Return the (X, Y) coordinate for the center point of the cell that contains the specified text.  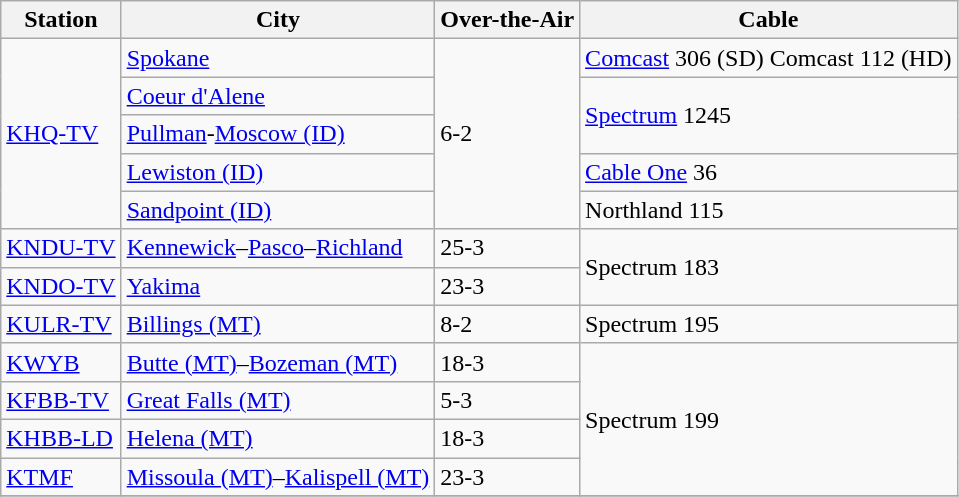
8-2 (508, 324)
Spectrum 199 (768, 419)
Coeur d'Alene (278, 96)
Station (61, 20)
KNDO-TV (61, 286)
Cable One 36 (768, 172)
Yakima (278, 286)
Spokane (278, 58)
KFBB-TV (61, 400)
Spectrum 183 (768, 267)
KHQ-TV (61, 134)
Lewiston (ID) (278, 172)
25-3 (508, 248)
Spectrum 1245 (768, 115)
City (278, 20)
Spectrum 195 (768, 324)
Helena (MT) (278, 438)
KULR-TV (61, 324)
Missoula (MT)–Kalispell (MT) (278, 477)
Butte (MT)–Bozeman (MT) (278, 362)
KTMF (61, 477)
Billings (MT) (278, 324)
Kennewick–Pasco–Richland (278, 248)
Over-the-Air (508, 20)
Sandpoint (ID) (278, 210)
Pullman-Moscow (ID) (278, 134)
Cable (768, 20)
Great Falls (MT) (278, 400)
5-3 (508, 400)
6-2 (508, 134)
KNDU-TV (61, 248)
KWYB (61, 362)
Northland 115 (768, 210)
Comcast 306 (SD) Comcast 112 (HD) (768, 58)
KHBB-LD (61, 438)
